Provide the [x, y] coordinate of the cell's center where the given text is located.  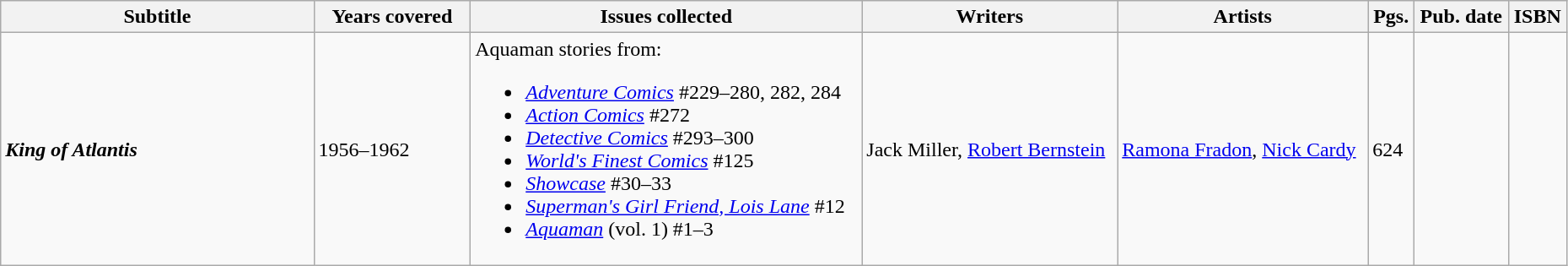
624 [1392, 149]
Writers [990, 17]
Years covered [392, 17]
1956–1962 [392, 149]
Pub. date [1461, 17]
Pgs. [1392, 17]
Issues collected [666, 17]
Subtitle [157, 17]
Jack Miller, Robert Bernstein [990, 149]
Ramona Fradon, Nick Cardy [1243, 149]
King of Atlantis [157, 149]
Artists [1243, 17]
ISBN [1537, 17]
